Output the (x, y) coordinate of the center of the cell containing the given text.  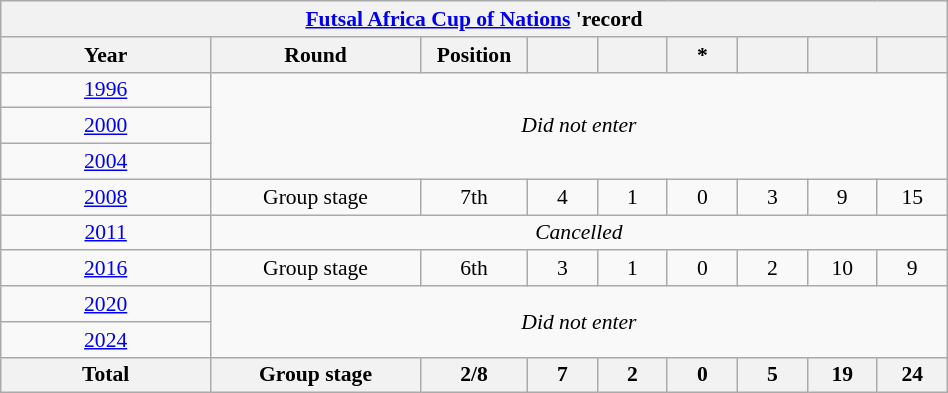
Cancelled (580, 233)
6th (474, 269)
4 (563, 197)
7th (474, 197)
2008 (106, 197)
Position (474, 55)
Total (106, 375)
24 (912, 375)
2000 (106, 126)
2020 (106, 304)
Round (316, 55)
5 (772, 375)
2004 (106, 162)
* (702, 55)
19 (842, 375)
2011 (106, 233)
10 (842, 269)
15 (912, 197)
2024 (106, 340)
7 (563, 375)
2016 (106, 269)
Futsal Africa Cup of Nations 'record (474, 19)
1996 (106, 90)
2/8 (474, 375)
Year (106, 55)
